Find where the given text appears and provide that cell's center as (x, y) coordinate. 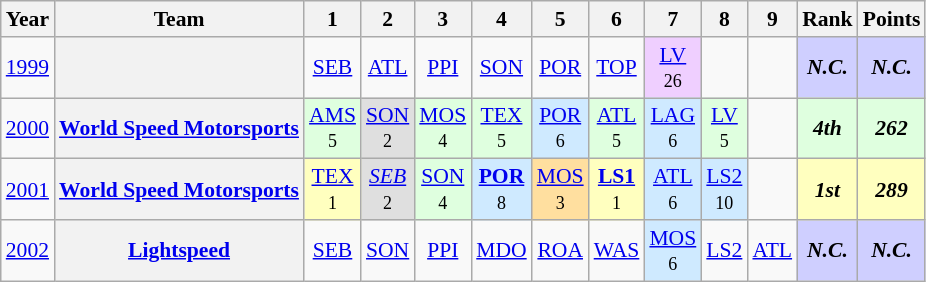
ROA (560, 250)
2002 (28, 250)
WAS (617, 250)
MOS4 (442, 128)
LS2 (724, 250)
Team (179, 19)
SON4 (442, 190)
POR6 (560, 128)
Year (28, 19)
1st (828, 190)
SON2 (388, 128)
POR (560, 68)
6 (617, 19)
POR8 (502, 190)
4th (828, 128)
LV5 (724, 128)
2000 (28, 128)
MOS3 (560, 190)
5 (560, 19)
1999 (28, 68)
9 (772, 19)
AMS5 (332, 128)
MDO (502, 250)
LS210 (724, 190)
SEB2 (388, 190)
1 (332, 19)
3 (442, 19)
MOS6 (672, 250)
LS11 (617, 190)
TOP (617, 68)
Points (892, 19)
Lightspeed (179, 250)
2 (388, 19)
Rank (828, 19)
ATL5 (617, 128)
8 (724, 19)
LV26 (672, 68)
ATL6 (672, 190)
TEX5 (502, 128)
262 (892, 128)
LAG6 (672, 128)
4 (502, 19)
2001 (28, 190)
289 (892, 190)
7 (672, 19)
TEX1 (332, 190)
